Detect which cell encompasses the target text, then output its [x, y] center coordinate. 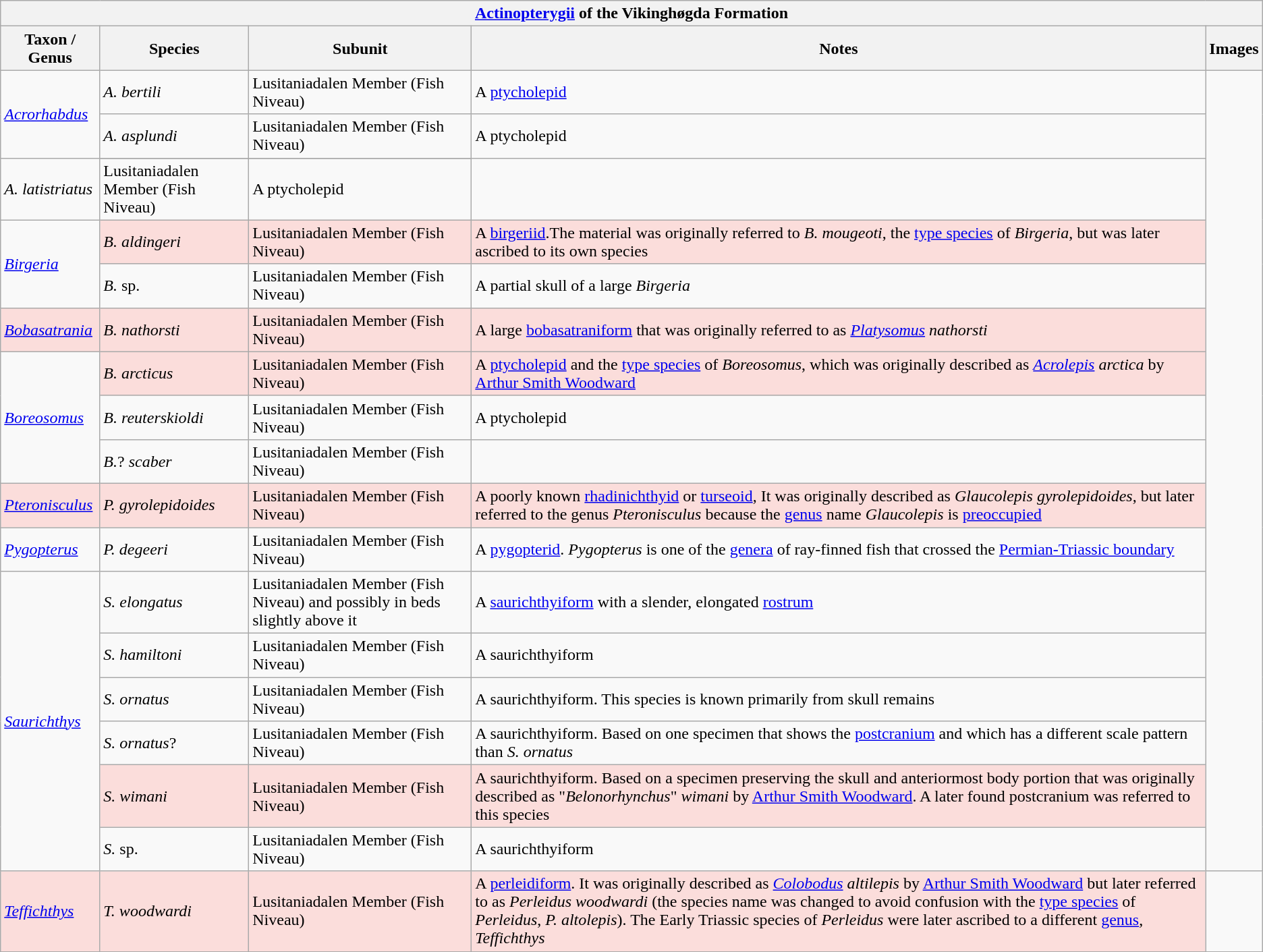
A. asplundi [174, 136]
A saurichthyiform. Based on one specimen that shows the postcranium and which has a different scale pattern than S. ornatus [839, 744]
Pygopterus [50, 549]
Teffichthys [50, 911]
A. latistriatus [50, 189]
A pygopterid. Pygopterus is one of the genera of ray-finned fish that crossed the Permian-Triassic boundary [839, 549]
Species [174, 49]
A ptycholepid and the type species of Boreosomus, which was originally described as Acrolepis arctica by Arthur Smith Woodward [839, 374]
S. ornatus? [174, 744]
Birgeria [50, 264]
S. sp. [174, 849]
Images [1234, 49]
B. reuterskioldi [174, 417]
Acrorhabdus [50, 114]
Saurichthys [50, 721]
A saurichthyiform. This species is known primarily from skull remains [839, 699]
P. gyrolepidoides [174, 505]
A large bobasatraniform that was originally referred to as Platysomus nathorsti [839, 329]
Bobasatrania [50, 329]
A partial skull of a large Birgeria [839, 286]
S. wimani [174, 796]
P. degeeri [174, 549]
Subunit [360, 49]
Actinopterygii of the Vikinghøgda Formation [631, 13]
A birgeriid.The material was originally referred to B. mougeoti, the type species of Birgeria, but was later ascribed to its own species [839, 242]
S. ornatus [174, 699]
Notes [839, 49]
B.? scaber [174, 461]
A. bertili [174, 92]
T. woodwardi [174, 911]
S. hamiltoni [174, 656]
A saurichthyiform with a slender, elongated rostrum [839, 603]
Taxon / Genus [50, 49]
Lusitaniadalen Member (Fish Niveau) and possibly in beds slightly above it [360, 603]
B. sp. [174, 286]
B. aldingeri [174, 242]
S. elongatus [174, 603]
Pteronisculus [50, 505]
B. arcticus [174, 374]
Boreosomus [50, 417]
B. nathorsti [174, 329]
